For the text-containing cell, return its midpoint in (X, Y) coordinate format. 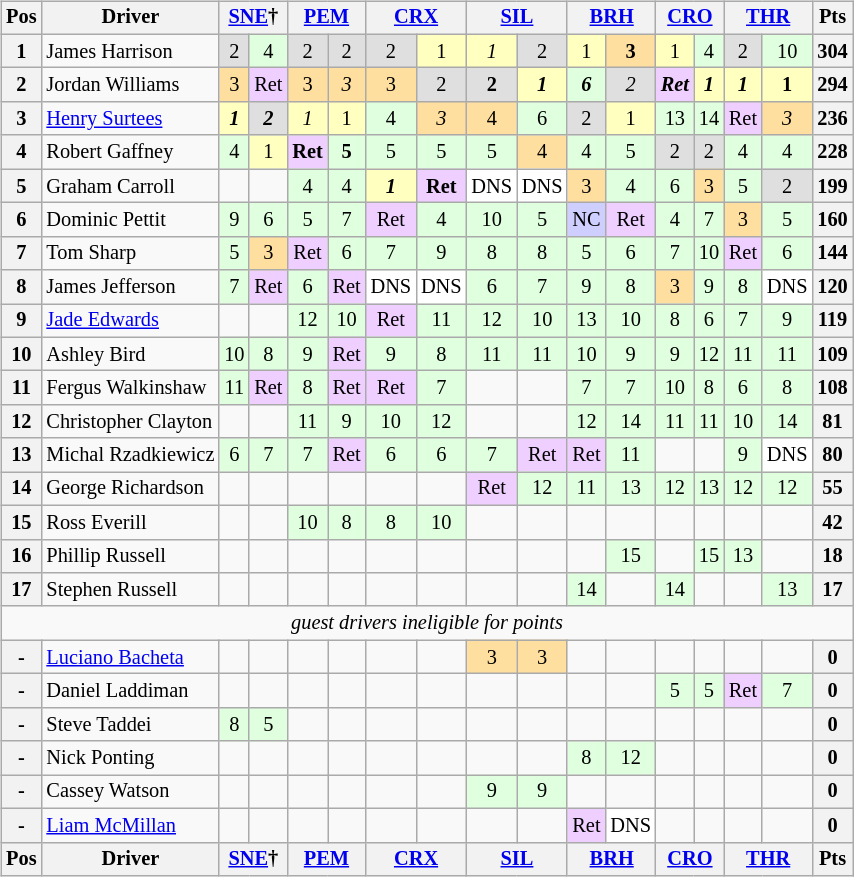
Jordan Williams (130, 85)
Ashley Bird (130, 354)
Michal Rzadkiewicz (130, 455)
228 (832, 152)
Steve Taddei (130, 724)
Dominic Pettit (130, 220)
Christopher Clayton (130, 422)
Jade Edwards (130, 321)
120 (832, 287)
199 (832, 186)
James Harrison (130, 51)
18 (832, 556)
16 (21, 556)
Henry Surtees (130, 119)
Daniel Laddiman (130, 691)
guest drivers ineligible for points (426, 623)
109 (832, 354)
Tom Sharp (130, 253)
108 (832, 388)
81 (832, 422)
236 (832, 119)
Liam McMillan (130, 825)
Cassey Watson (130, 792)
Nick Ponting (130, 758)
80 (832, 455)
144 (832, 253)
Fergus Walkinshaw (130, 388)
Ross Everill (130, 522)
NC (586, 220)
55 (832, 489)
Phillip Russell (130, 556)
42 (832, 522)
Stephen Russell (130, 590)
Luciano Bacheta (130, 657)
George Richardson (130, 489)
Robert Gaffney (130, 152)
304 (832, 51)
294 (832, 85)
James Jefferson (130, 287)
Graham Carroll (130, 186)
160 (832, 220)
119 (832, 321)
